Pinpoint the cell where the given text exists, returning its [X, Y] midpoint coordinate. 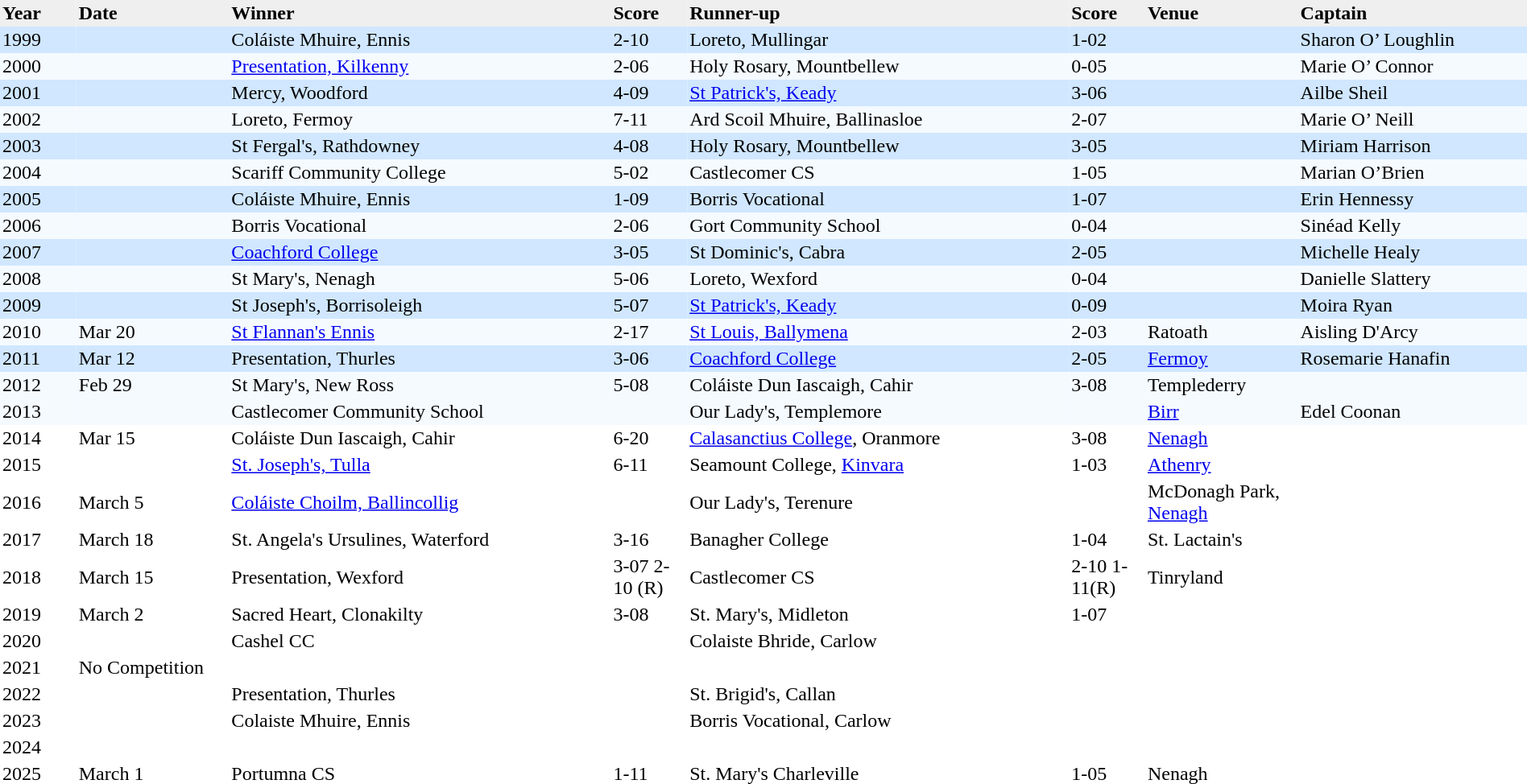
St. Brigid's, Callan [878, 694]
Loreto, Mullingar [878, 40]
1999 [39, 40]
St. Joseph's, Tulla [420, 465]
4-09 [649, 93]
5-08 [649, 385]
Our Lady's, Terenure [878, 502]
Castlecomer Community School [420, 412]
2010 [39, 332]
0-09 [1107, 306]
2005 [39, 200]
2017 [39, 539]
1-03 [1107, 465]
St Joseph's, Borrisoleigh [420, 306]
2021 [39, 668]
Marie O’ Neill [1413, 119]
Edel Coonan [1413, 412]
2-10 1-11(R) [1107, 577]
0-05 [1107, 66]
Athenry [1222, 465]
2020 [39, 641]
2-17 [649, 332]
Banagher College [878, 539]
Runner-up [878, 13]
St Mary's, Nenagh [420, 279]
2006 [39, 225]
Aisling D'Arcy [1413, 332]
Winner [420, 13]
2024 [39, 747]
March 2 [153, 615]
2019 [39, 615]
1-09 [649, 200]
Ratoath [1222, 332]
Captain [1413, 13]
Danielle Slattery [1413, 279]
St. Lactain's [1222, 539]
Year [39, 13]
2013 [39, 412]
2023 [39, 721]
2015 [39, 465]
2007 [39, 253]
Birr [1222, 412]
Scariff Community College [420, 172]
Moira Ryan [1413, 306]
March 5 [153, 502]
2012 [39, 385]
Sinéad Kelly [1413, 225]
Marian O’Brien [1413, 172]
Our Lady's, Templemore [878, 412]
Venue [1222, 13]
Colaiste Bhride, Carlow [878, 641]
No Competition [153, 668]
Mar 12 [153, 359]
2-10 [649, 40]
Calasanctius College, Oranmore [878, 438]
Seamount College, Kinvara [878, 465]
Coláiste Choilm, Ballincollig [420, 502]
St. Angela's Ursulines, Waterford [420, 539]
Tinryland [1222, 577]
5-02 [649, 172]
Cashel CC [420, 641]
Ard Scoil Mhuire, Ballinasloe [878, 119]
Sharon O’ Loughlin [1413, 40]
5-07 [649, 306]
Feb 29 [153, 385]
Gort Community School [878, 225]
2018 [39, 577]
Ailbe Sheil [1413, 93]
Loreto, Fermoy [420, 119]
3-07 2-10 (R) [649, 577]
5-06 [649, 279]
7-11 [649, 119]
6-11 [649, 465]
2014 [39, 438]
Marie O’ Connor [1413, 66]
McDonagh Park, Nenagh [1222, 502]
2008 [39, 279]
1-04 [1107, 539]
2002 [39, 119]
2004 [39, 172]
2009 [39, 306]
March 18 [153, 539]
St Louis, Ballymena [878, 332]
2011 [39, 359]
Presentation, Kilkenny [420, 66]
2001 [39, 93]
1-02 [1107, 40]
2000 [39, 66]
1-05 [1107, 172]
3-16 [649, 539]
Sacred Heart, Clonakilty [420, 615]
St. Mary's, Midleton [878, 615]
St Flannan's Ennis [420, 332]
Mercy, Woodford [420, 93]
6-20 [649, 438]
2003 [39, 146]
March 15 [153, 577]
Presentation, Wexford [420, 577]
Miriam Harrison [1413, 146]
Borris Vocational, Carlow [878, 721]
Loreto, Wexford [878, 279]
Erin Hennessy [1413, 200]
St Fergal's, Rathdowney [420, 146]
2016 [39, 502]
Date [153, 13]
Templederry [1222, 385]
2-03 [1107, 332]
Mar 20 [153, 332]
Michelle Healy [1413, 253]
Fermoy [1222, 359]
2022 [39, 694]
Nenagh [1222, 438]
4-08 [649, 146]
St Dominic's, Cabra [878, 253]
Mar 15 [153, 438]
2-07 [1107, 119]
Colaiste Mhuire, Ennis [420, 721]
St Mary's, New Ross [420, 385]
Rosemarie Hanafin [1413, 359]
